Detect which cell encompasses the target text, then output its [x, y] center coordinate. 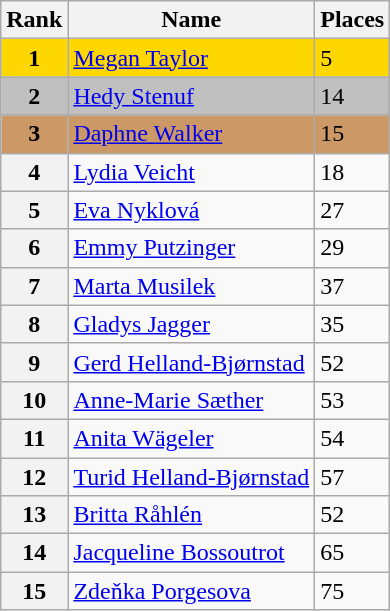
75 [352, 591]
57 [352, 477]
Hedy Stenuf [192, 96]
1 [34, 58]
Jacqueline Bossoutrot [192, 553]
11 [34, 438]
6 [34, 248]
3 [34, 134]
Gerd Helland-Bjørnstad [192, 362]
13 [34, 515]
9 [34, 362]
54 [352, 438]
Anne-Marie Sæther [192, 400]
Rank [34, 20]
18 [352, 172]
8 [34, 324]
Daphne Walker [192, 134]
7 [34, 286]
Lydia Veicht [192, 172]
10 [34, 400]
Gladys Jagger [192, 324]
2 [34, 96]
Eva Nyklová [192, 210]
Emmy Putzinger [192, 248]
Britta Råhlén [192, 515]
Places [352, 20]
29 [352, 248]
Zdeňka Porgesova [192, 591]
35 [352, 324]
27 [352, 210]
53 [352, 400]
4 [34, 172]
Turid Helland-Bjørnstad [192, 477]
Name [192, 20]
65 [352, 553]
37 [352, 286]
12 [34, 477]
Anita Wägeler [192, 438]
Megan Taylor [192, 58]
Marta Musilek [192, 286]
